From the cell containing the given text, extract its center point as (X, Y) coordinate. 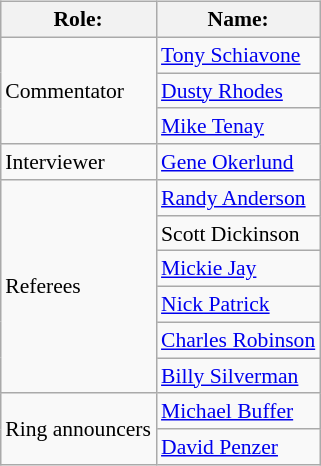
Tony Schiavone (238, 55)
Ring announcers (78, 428)
Dusty Rhodes (238, 91)
Role: (78, 20)
Michael Buffer (238, 411)
Referees (78, 287)
Charles Robinson (238, 340)
Billy Silverman (238, 376)
Mike Tenay (238, 126)
Interviewer (78, 162)
Name: (238, 20)
Randy Anderson (238, 198)
Mickie Jay (238, 269)
Scott Dickinson (238, 233)
Nick Patrick (238, 305)
Commentator (78, 90)
Gene Okerlund (238, 162)
David Penzer (238, 447)
